For the text-containing cell, return its midpoint in [X, Y] coordinate format. 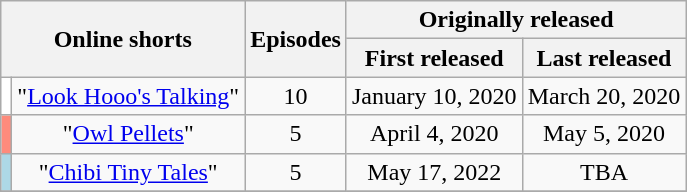
Originally released [516, 20]
Online shorts [123, 39]
"Owl Pellets" [128, 134]
TBA [604, 172]
May 5, 2020 [604, 134]
First released [434, 58]
Episodes [296, 39]
April 4, 2020 [434, 134]
May 17, 2022 [434, 172]
Last released [604, 58]
"Look Hooo's Talking" [128, 96]
10 [296, 96]
January 10, 2020 [434, 96]
"Chibi Tiny Tales" [128, 172]
March 20, 2020 [604, 96]
